Detect which cell encompasses the target text, then output its (x, y) center coordinate. 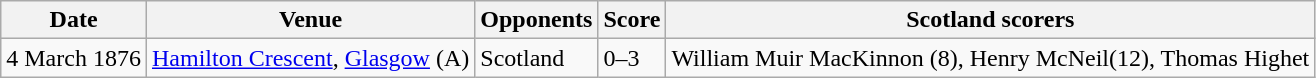
4 March 1876 (74, 58)
Scotland scorers (990, 20)
0–3 (632, 58)
Score (632, 20)
William Muir MacKinnon (8), Henry McNeil(12), Thomas Highet (990, 58)
Opponents (536, 20)
Venue (310, 20)
Scotland (536, 58)
Date (74, 20)
Hamilton Crescent, Glasgow (A) (310, 58)
